Find where the given text appears and provide that cell's center as (X, Y) coordinate. 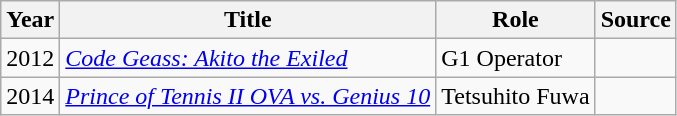
Title (248, 20)
Source (636, 20)
G1 Operator (516, 58)
Prince of Tennis II OVA vs. Genius 10 (248, 96)
Role (516, 20)
2012 (30, 58)
Year (30, 20)
2014 (30, 96)
Tetsuhito Fuwa (516, 96)
Code Geass: Akito the Exiled (248, 58)
